Provide the (x, y) coordinate of the cell's center where the given text is located.  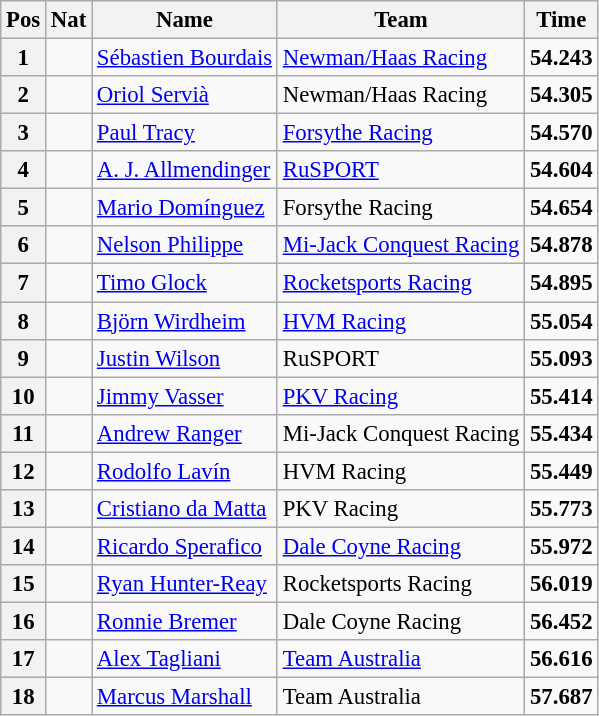
55.434 (562, 433)
Justin Wilson (185, 358)
16 (24, 621)
54.878 (562, 245)
57.687 (562, 697)
55.054 (562, 321)
3 (24, 133)
56.019 (562, 584)
14 (24, 546)
54.604 (562, 170)
9 (24, 358)
Marcus Marshall (185, 697)
Björn Wirdheim (185, 321)
1 (24, 58)
5 (24, 208)
17 (24, 659)
55.773 (562, 509)
7 (24, 283)
Oriol Servià (185, 95)
Jimmy Vasser (185, 396)
11 (24, 433)
Team (400, 20)
56.616 (562, 659)
Time (562, 20)
54.570 (562, 133)
54.305 (562, 95)
10 (24, 396)
6 (24, 245)
54.654 (562, 208)
Nat (69, 20)
Paul Tracy (185, 133)
55.449 (562, 471)
Cristiano da Matta (185, 509)
Sébastien Bourdais (185, 58)
12 (24, 471)
Rodolfo Lavín (185, 471)
Pos (24, 20)
Name (185, 20)
Nelson Philippe (185, 245)
55.972 (562, 546)
Ronnie Bremer (185, 621)
Timo Glock (185, 283)
Andrew Ranger (185, 433)
18 (24, 697)
A. J. Allmendinger (185, 170)
55.093 (562, 358)
8 (24, 321)
54.243 (562, 58)
13 (24, 509)
Ricardo Sperafico (185, 546)
Ryan Hunter-Reay (185, 584)
54.895 (562, 283)
Mario Domínguez (185, 208)
15 (24, 584)
56.452 (562, 621)
Alex Tagliani (185, 659)
2 (24, 95)
4 (24, 170)
55.414 (562, 396)
